Return (X, Y) of the center of cell containing provided text 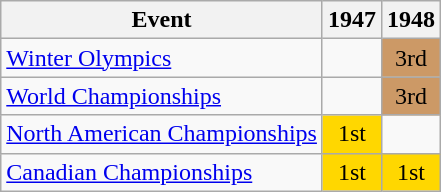
World Championships (162, 96)
Event (162, 20)
North American Championships (162, 134)
1948 (412, 20)
Winter Olympics (162, 58)
Canadian Championships (162, 172)
1947 (352, 20)
